From the cell containing the given text, extract its center point as (x, y) coordinate. 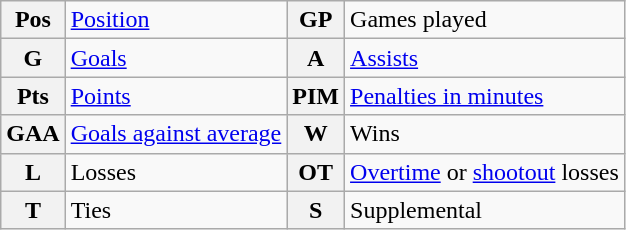
Games played (485, 20)
GP (316, 20)
Goals against average (176, 134)
S (316, 210)
Penalties in minutes (485, 96)
Pos (33, 20)
Overtime or shootout losses (485, 172)
T (33, 210)
Wins (485, 134)
Ties (176, 210)
OT (316, 172)
G (33, 58)
Goals (176, 58)
Position (176, 20)
Points (176, 96)
PIM (316, 96)
Pts (33, 96)
Losses (176, 172)
Supplemental (485, 210)
A (316, 58)
L (33, 172)
GAA (33, 134)
W (316, 134)
Assists (485, 58)
